For the text-containing cell, return its midpoint in (x, y) coordinate format. 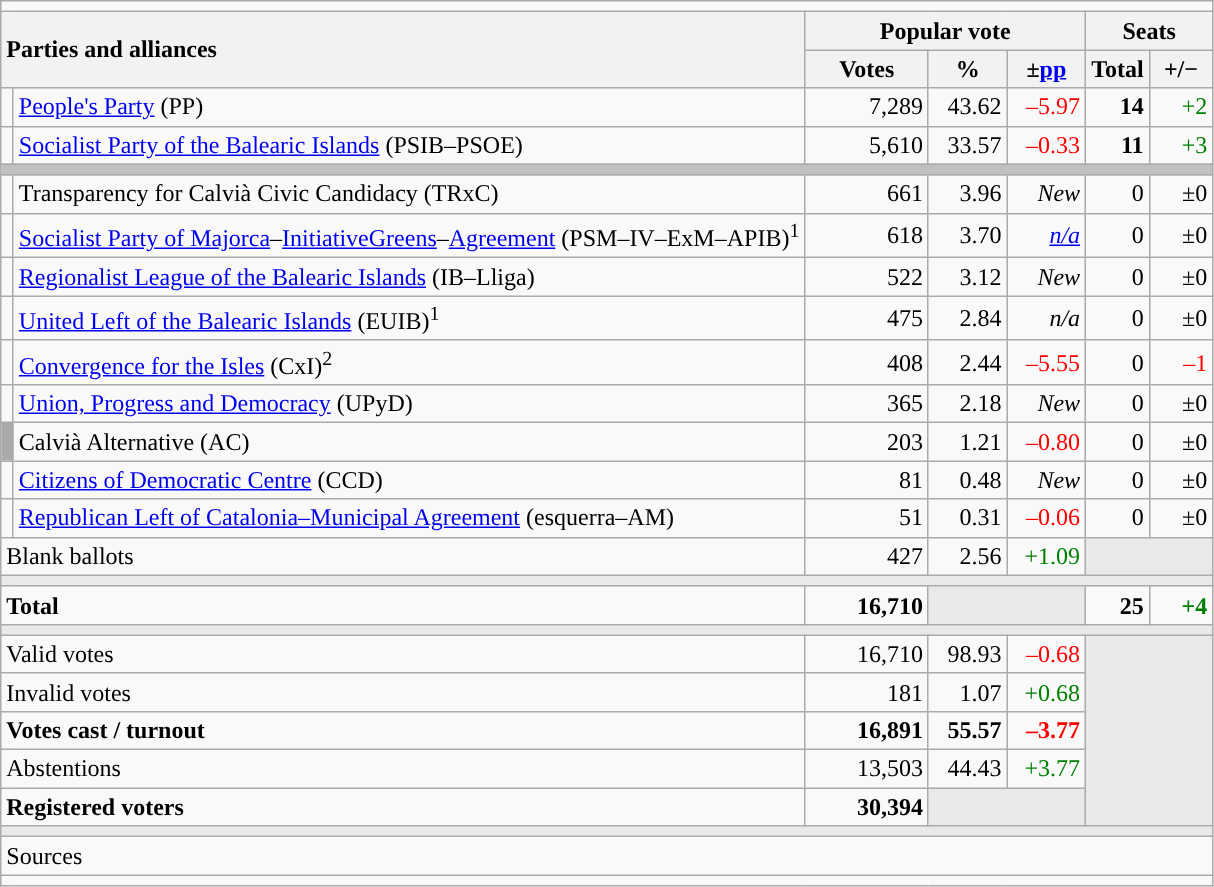
3.70 (968, 236)
–3.77 (1046, 731)
–0.06 (1046, 518)
81 (867, 480)
Parties and alliances (403, 50)
2.18 (968, 404)
Transparency for Calvià Civic Candidacy (TRxC) (409, 194)
51 (867, 518)
Socialist Party of the Balearic Islands (PSIB–PSOE) (409, 145)
United Left of the Balearic Islands (EUIB)1 (409, 318)
44.43 (968, 769)
0.48 (968, 480)
Abstentions (403, 769)
–0.80 (1046, 442)
365 (867, 404)
7,289 (867, 107)
98.93 (968, 654)
Invalid votes (403, 692)
2.56 (968, 556)
33.57 (968, 145)
408 (867, 362)
55.57 (968, 731)
Votes (867, 69)
Seats (1150, 31)
Registered voters (403, 807)
522 (867, 277)
2.84 (968, 318)
±pp (1046, 69)
181 (867, 692)
2.44 (968, 362)
43.62 (968, 107)
427 (867, 556)
Republican Left of Catalonia–Municipal Agreement (esquerra–AM) (409, 518)
+0.68 (1046, 692)
3.96 (968, 194)
1.07 (968, 692)
Valid votes (403, 654)
Calvià Alternative (AC) (409, 442)
475 (867, 318)
Regionalist League of the Balearic Islands (IB–Lliga) (409, 277)
16,891 (867, 731)
–0.68 (1046, 654)
Popular vote (946, 31)
14 (1118, 107)
Votes cast / turnout (403, 731)
13,503 (867, 769)
3.12 (968, 277)
30,394 (867, 807)
Convergence for the Isles (CxI)2 (409, 362)
–0.33 (1046, 145)
+2 (1181, 107)
1.21 (968, 442)
+3 (1181, 145)
25 (1118, 605)
People's Party (PP) (409, 107)
–5.55 (1046, 362)
0.31 (968, 518)
+4 (1181, 605)
Blank ballots (403, 556)
5,610 (867, 145)
% (968, 69)
+/− (1181, 69)
–5.97 (1046, 107)
Sources (607, 856)
+3.77 (1046, 769)
11 (1118, 145)
Citizens of Democratic Centre (CCD) (409, 480)
661 (867, 194)
+1.09 (1046, 556)
618 (867, 236)
Socialist Party of Majorca–InitiativeGreens–Agreement (PSM–IV–ExM–APIB)1 (409, 236)
–1 (1181, 362)
Union, Progress and Democracy (UPyD) (409, 404)
203 (867, 442)
